Extract the [X, Y] coordinate from the center of the cell holding the provided text.  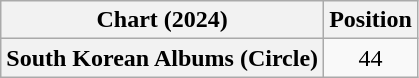
Chart (2024) [162, 20]
Position [371, 20]
South Korean Albums (Circle) [162, 58]
44 [371, 58]
